Identify which cell holds the provided text, then report its (X, Y) central coordinate. 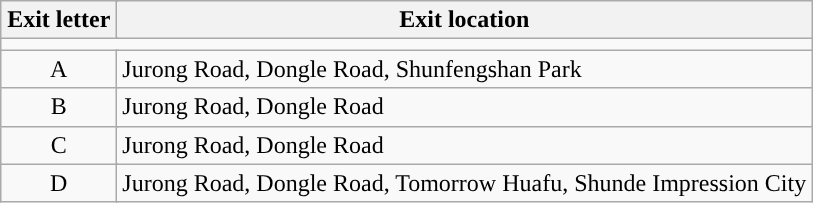
Exit location (464, 20)
A (59, 69)
Exit letter (59, 20)
C (59, 145)
B (59, 107)
Jurong Road, Dongle Road, Tomorrow Huafu, Shunde Impression City (464, 183)
D (59, 183)
Jurong Road, Dongle Road, Shunfengshan Park (464, 69)
